Determine the (X, Y) coordinate at the center of the cell enclosing the given text.  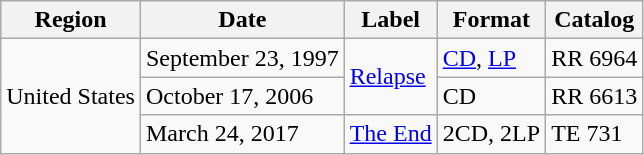
Relapse (390, 77)
CD, LP (491, 58)
March 24, 2017 (242, 134)
September 23, 1997 (242, 58)
RR 6964 (594, 58)
Label (390, 20)
TE 731 (594, 134)
October 17, 2006 (242, 96)
The End (390, 134)
RR 6613 (594, 96)
Date (242, 20)
Format (491, 20)
United States (71, 96)
Region (71, 20)
CD (491, 96)
Catalog (594, 20)
2CD, 2LP (491, 134)
